Locate the cell with the specified text and output its [X, Y] center coordinate. 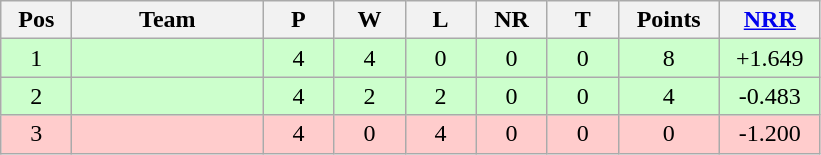
NRR [770, 20]
NR [512, 20]
+1.649 [770, 58]
-0.483 [770, 96]
Team [168, 20]
P [298, 20]
W [370, 20]
1 [36, 58]
8 [668, 58]
L [440, 20]
-1.200 [770, 134]
3 [36, 134]
Pos [36, 20]
Points [668, 20]
T [582, 20]
